For the text-containing cell, return its midpoint in (x, y) coordinate format. 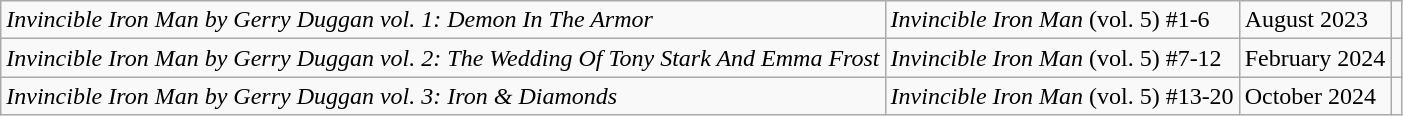
Invincible Iron Man by Gerry Duggan vol. 1: Demon In The Armor (443, 20)
Invincible Iron Man (vol. 5) #1-6 (1062, 20)
Invincible Iron Man (vol. 5) #7-12 (1062, 58)
Invincible Iron Man by Gerry Duggan vol. 2: The Wedding Of Tony Stark And Emma Frost (443, 58)
February 2024 (1315, 58)
August 2023 (1315, 20)
October 2024 (1315, 96)
Invincible Iron Man (vol. 5) #13-20 (1062, 96)
Invincible Iron Man by Gerry Duggan vol. 3: Iron & Diamonds (443, 96)
